From the cell containing the given text, extract its center point as [X, Y] coordinate. 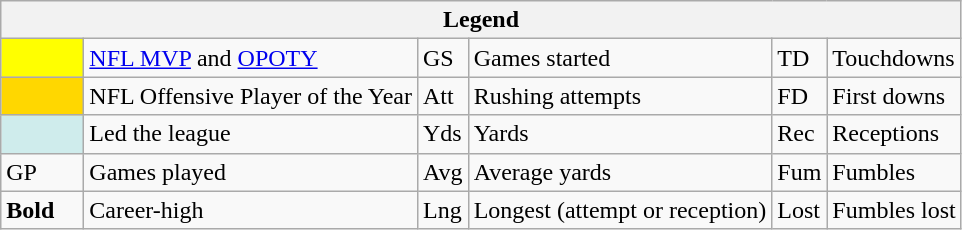
Led the league [251, 134]
Career-high [251, 210]
FD [800, 96]
Att [442, 96]
GP [42, 172]
First downs [894, 96]
Games started [620, 58]
Average yards [620, 172]
Longest (attempt or reception) [620, 210]
Touchdowns [894, 58]
Yds [442, 134]
Avg [442, 172]
Bold [42, 210]
Yards [620, 134]
Lost [800, 210]
Legend [481, 20]
Fumbles lost [894, 210]
Receptions [894, 134]
Rushing attempts [620, 96]
Lng [442, 210]
Fumbles [894, 172]
Fum [800, 172]
TD [800, 58]
GS [442, 58]
Rec [800, 134]
NFL Offensive Player of the Year [251, 96]
Games played [251, 172]
NFL MVP and OPOTY [251, 58]
